Determine the (X, Y) coordinate at the center of the cell enclosing the given text.  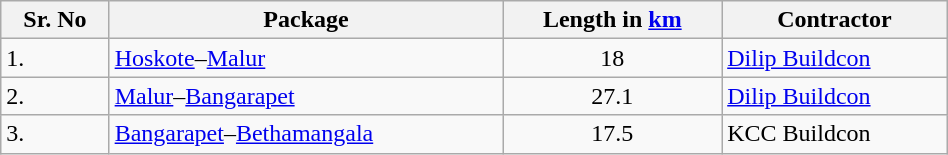
KCC Buildcon (835, 134)
1. (55, 58)
3. (55, 134)
17.5 (612, 134)
27.1 (612, 96)
Bangarapet–Bethamangala (306, 134)
18 (612, 58)
Contractor (835, 20)
Malur–Bangarapet (306, 96)
Hoskote–Malur (306, 58)
Package (306, 20)
2. (55, 96)
Length in km (612, 20)
Sr. No (55, 20)
